Capture the cell that displays the provided text and extract its [X, Y] central coordinate. 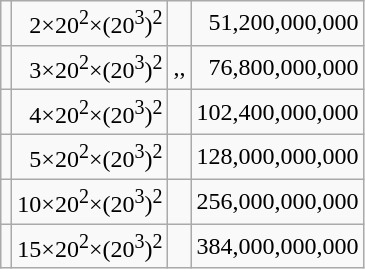
102,400,000,000 [278, 112]
5×202×(203)2 [90, 156]
3×202×(203)2 [90, 68]
,, [180, 68]
76,800,000,000 [278, 68]
4×202×(203)2 [90, 112]
51,200,000,000 [278, 24]
384,000,000,000 [278, 246]
256,000,000,000 [278, 202]
10×202×(203)2 [90, 202]
128,000,000,000 [278, 156]
15×202×(203)2 [90, 246]
2×202×(203)2 [90, 24]
